Detect which cell encompasses the target text, then output its [x, y] center coordinate. 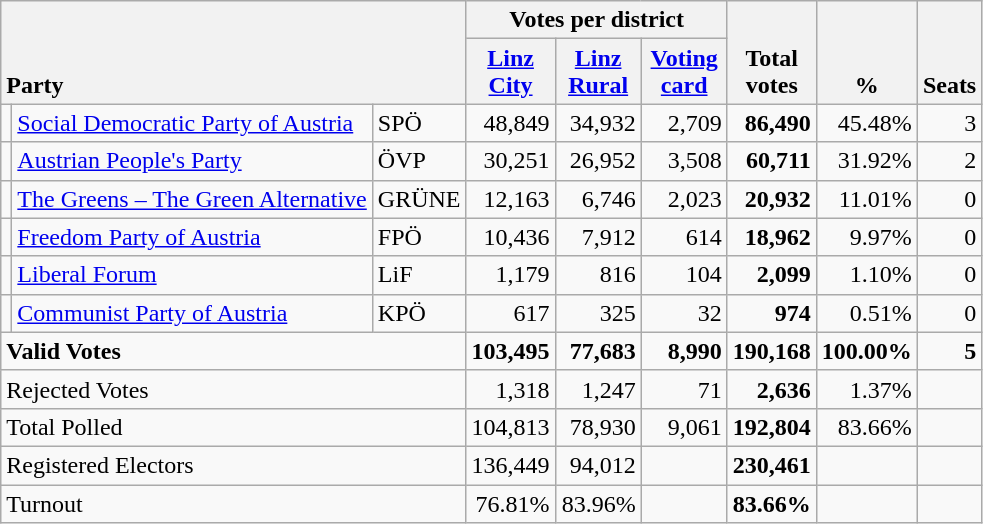
100.00% [866, 351]
Totalvotes [772, 52]
Communist Party of Austria [192, 313]
86,490 [772, 123]
Turnout [234, 503]
LiF [419, 275]
104,813 [510, 427]
Rejected Votes [234, 389]
230,461 [772, 465]
ÖVP [419, 161]
26,952 [598, 161]
614 [684, 237]
77,683 [598, 351]
71 [684, 389]
9,061 [684, 427]
325 [598, 313]
Austrian People's Party [192, 161]
Registered Electors [234, 465]
Social Democratic Party of Austria [192, 123]
18,962 [772, 237]
10,436 [510, 237]
2,709 [684, 123]
GRÜNE [419, 199]
2 [949, 161]
SPÖ [419, 123]
2,636 [772, 389]
190,168 [772, 351]
KPÖ [419, 313]
1,179 [510, 275]
94,012 [598, 465]
1,318 [510, 389]
Total Polled [234, 427]
11.01% [866, 199]
1.10% [866, 275]
83.96% [598, 503]
192,804 [772, 427]
30,251 [510, 161]
FPÖ [419, 237]
20,932 [772, 199]
76.81% [510, 503]
5 [949, 351]
6,746 [598, 199]
974 [772, 313]
1.37% [866, 389]
0.51% [866, 313]
% [866, 52]
34,932 [598, 123]
2,023 [684, 199]
Seats [949, 52]
45.48% [866, 123]
136,449 [510, 465]
3,508 [684, 161]
9.97% [866, 237]
816 [598, 275]
Votes per district [596, 20]
The Greens – The Green Alternative [192, 199]
1,247 [598, 389]
LinzRural [598, 72]
78,930 [598, 427]
Liberal Forum [192, 275]
Freedom Party of Austria [192, 237]
617 [510, 313]
Valid Votes [234, 351]
31.92% [866, 161]
32 [684, 313]
2,099 [772, 275]
12,163 [510, 199]
Votingcard [684, 72]
48,849 [510, 123]
104 [684, 275]
103,495 [510, 351]
7,912 [598, 237]
Party [234, 52]
LinzCity [510, 72]
60,711 [772, 161]
8,990 [684, 351]
3 [949, 123]
